Capture the cell that displays the provided text and extract its (x, y) central coordinate. 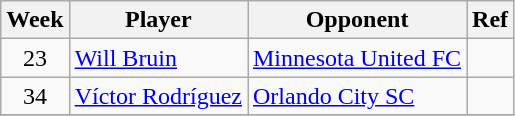
Player (158, 20)
34 (35, 96)
Orlando City SC (358, 96)
Opponent (358, 20)
Ref (490, 20)
Minnesota United FC (358, 58)
23 (35, 58)
Víctor Rodríguez (158, 96)
Will Bruin (158, 58)
Week (35, 20)
